Scan for the cell matching the given text and deliver its [X, Y] coordinate at center. 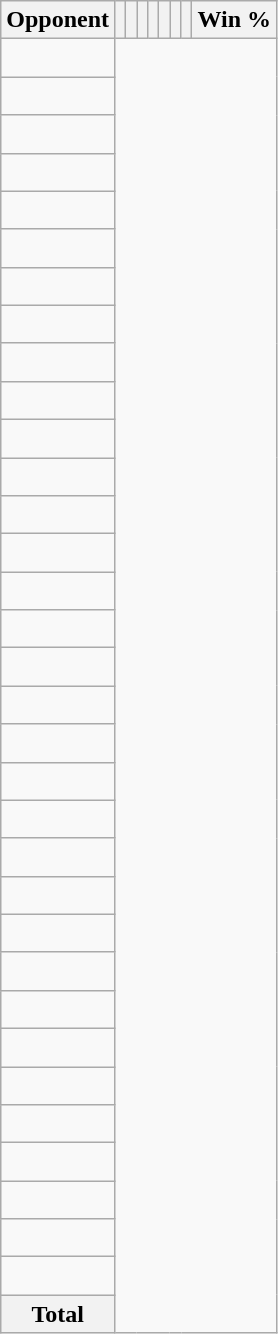
Total [58, 1314]
Opponent [58, 20]
Win % [234, 20]
